Return [x, y] of the center of cell containing provided text 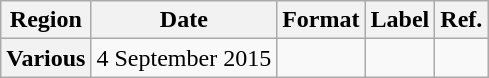
Date [184, 20]
Ref. [462, 20]
Region [46, 20]
Format [321, 20]
Label [400, 20]
Various [46, 58]
4 September 2015 [184, 58]
